Find where the given text appears and provide that cell's center as [X, Y] coordinate. 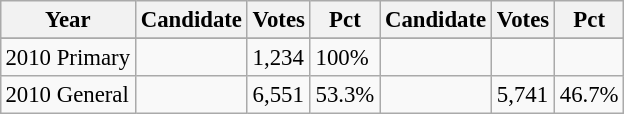
2010 Primary [68, 57]
46.7% [588, 95]
100% [344, 57]
6,551 [278, 95]
Year [68, 20]
5,741 [524, 95]
1,234 [278, 57]
2010 General [68, 95]
53.3% [344, 95]
